From the cell containing the given text, extract its center point as (x, y) coordinate. 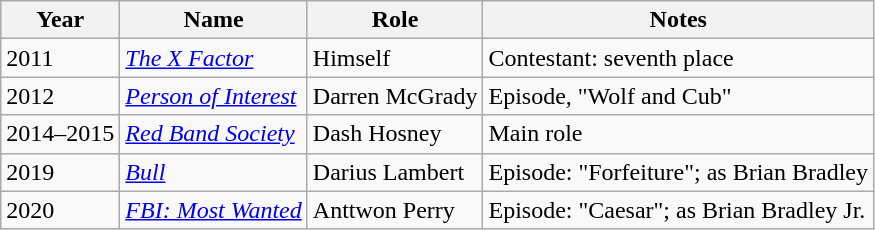
The X Factor (214, 58)
Bull (214, 172)
Episode: "Forfeiture"; as Brian Bradley (678, 172)
Role (395, 20)
2019 (60, 172)
Red Band Society (214, 134)
Dash Hosney (395, 134)
Himself (395, 58)
Anttwon Perry (395, 210)
Darren McGrady (395, 96)
2020 (60, 210)
Episode: "Caesar"; as Brian Bradley Jr. (678, 210)
2014–2015 (60, 134)
2012 (60, 96)
FBI: Most Wanted (214, 210)
Darius Lambert (395, 172)
Name (214, 20)
Contestant: seventh place (678, 58)
Episode, "Wolf and Cub" (678, 96)
Year (60, 20)
Person of Interest (214, 96)
Notes (678, 20)
Main role (678, 134)
2011 (60, 58)
